Find where the given text appears and provide that cell's center as [x, y] coordinate. 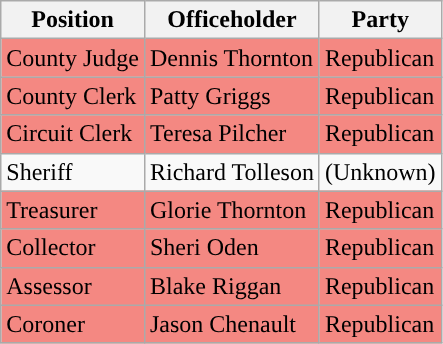
Blake Riggan [232, 286]
(Unknown) [380, 172]
Assessor [73, 286]
Jason Chenault [232, 324]
Patty Griggs [232, 96]
Officeholder [232, 20]
Sheri Oden [232, 248]
Coroner [73, 324]
Circuit Clerk [73, 134]
Collector [73, 248]
Position [73, 20]
Glorie Thornton [232, 210]
Treasurer [73, 210]
Sheriff [73, 172]
Richard Tolleson [232, 172]
Party [380, 20]
Teresa Pilcher [232, 134]
Dennis Thornton [232, 58]
County Judge [73, 58]
County Clerk [73, 96]
